Search for the cell housing the specified text and yield its [X, Y] center coordinate. 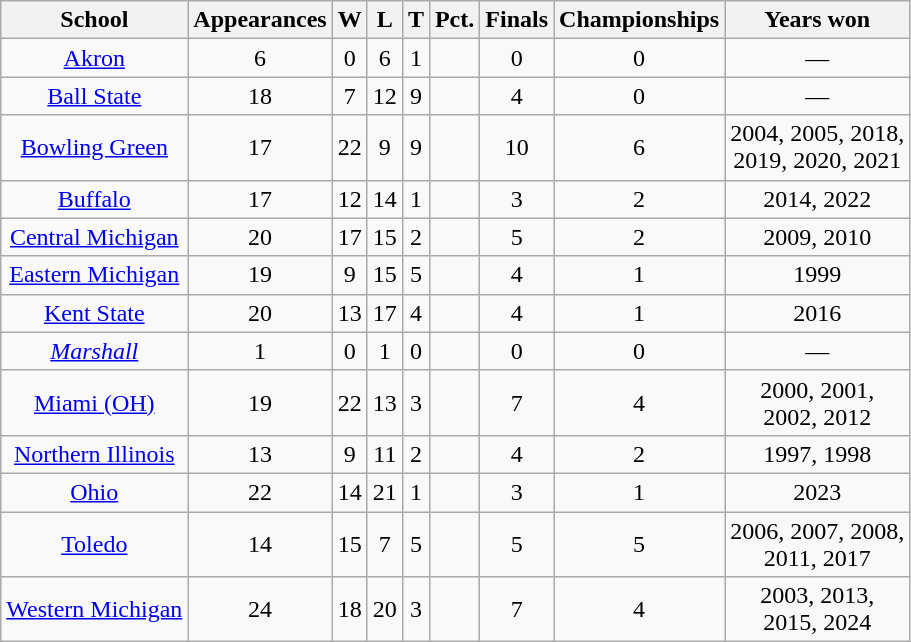
Kent State [94, 313]
Miami (OH) [94, 402]
2000, 2001,2002, 2012 [818, 402]
2016 [818, 313]
2014, 2022 [818, 199]
11 [384, 454]
2023 [818, 492]
24 [260, 610]
2009, 2010 [818, 237]
Years won [818, 20]
School [94, 20]
Pct. [454, 20]
Akron [94, 58]
Marshall [94, 351]
2006, 2007, 2008,2011, 2017 [818, 544]
2003, 2013,2015, 2024 [818, 610]
10 [517, 148]
Appearances [260, 20]
W [350, 20]
21 [384, 492]
Eastern Michigan [94, 275]
Bowling Green [94, 148]
Ball State [94, 96]
2004, 2005, 2018,2019, 2020, 2021 [818, 148]
Toledo [94, 544]
Finals [517, 20]
L [384, 20]
Western Michigan [94, 610]
Ohio [94, 492]
Championships [640, 20]
Central Michigan [94, 237]
T [416, 20]
1999 [818, 275]
Buffalo [94, 199]
1997, 1998 [818, 454]
Northern Illinois [94, 454]
